Extract the [x, y] coordinate from the center of the cell holding the provided text.  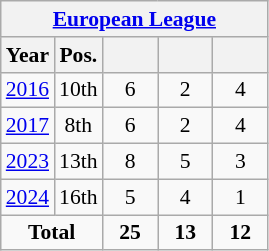
8 [130, 162]
13 [186, 233]
13th [78, 162]
2017 [28, 126]
25 [130, 233]
Total [52, 233]
2024 [28, 197]
12 [240, 233]
2016 [28, 90]
3 [240, 162]
2023 [28, 162]
European League [134, 19]
8th [78, 126]
1 [240, 197]
16th [78, 197]
Year [28, 55]
10th [78, 90]
Pos. [78, 55]
